Return the (x, y) coordinate for the center point of the cell that contains the specified text.  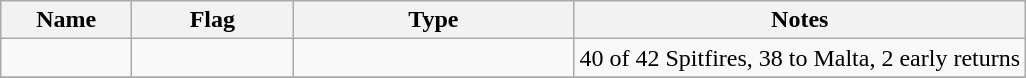
Notes (800, 20)
Type (434, 20)
40 of 42 Spitfires, 38 to Malta, 2 early returns (800, 58)
Name (66, 20)
Flag (212, 20)
